Locate the cell with the specified text and output its [x, y] center coordinate. 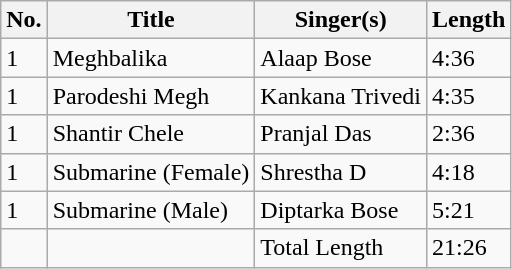
No. [24, 20]
Length [469, 20]
Shrestha D [341, 172]
21:26 [469, 248]
Alaap Bose [341, 58]
Total Length [341, 248]
2:36 [469, 134]
Kankana Trivedi [341, 96]
Parodeshi Megh [151, 96]
4:35 [469, 96]
Submarine (Female) [151, 172]
Submarine (Male) [151, 210]
Shantir Chele [151, 134]
Title [151, 20]
Pranjal Das [341, 134]
Diptarka Bose [341, 210]
4:36 [469, 58]
5:21 [469, 210]
4:18 [469, 172]
Meghbalika [151, 58]
Singer(s) [341, 20]
